Output the [X, Y] coordinate of the center of the cell containing the given text.  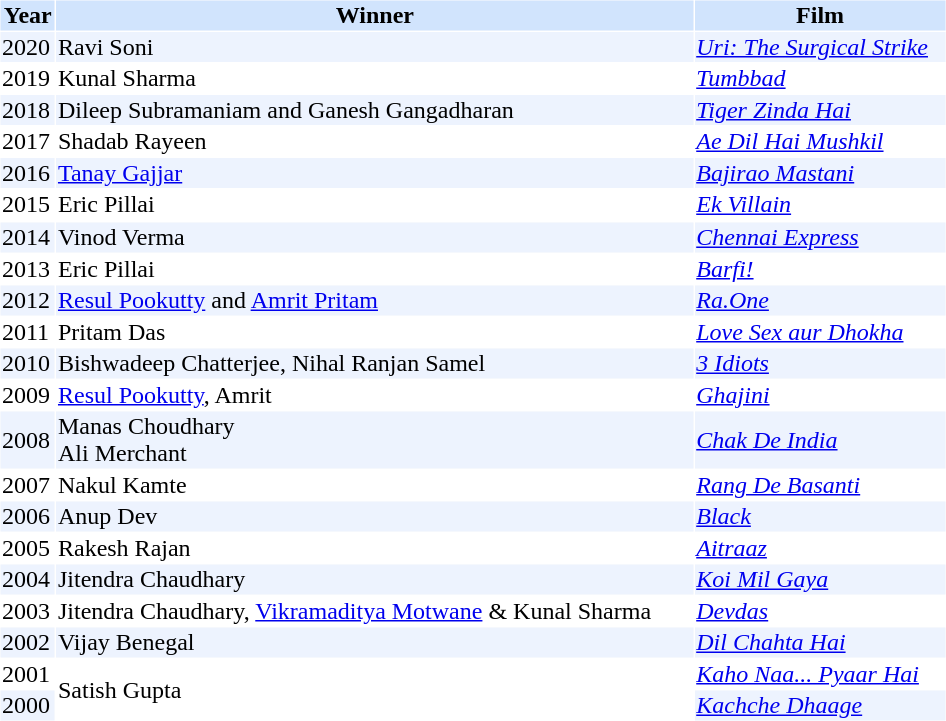
2002 [27, 643]
Devdas [820, 611]
Black [820, 517]
2004 [27, 579]
Satish Gupta [374, 690]
Bishwadeep Chatterjee, Nihal Ranjan Samel [374, 363]
Uri: The Surgical Strike [820, 47]
2015 [27, 205]
2010 [27, 363]
Ek Villain [820, 205]
Pritam Das [374, 332]
Manas ChoudharyAli Merchant [374, 440]
Chak De India [820, 440]
Rakesh Rajan [374, 548]
Barfi! [820, 269]
Kunal Sharma [374, 79]
2009 [27, 395]
2001 [27, 674]
Ra.One [820, 301]
Aitraaz [820, 548]
2012 [27, 301]
Shadab Rayeen [374, 141]
Ravi Soni [374, 47]
Tanay Gajjar [374, 173]
Film [820, 15]
2006 [27, 517]
Anup Dev [374, 517]
Tiger Zinda Hai [820, 110]
Kaho Naa... Pyaar Hai [820, 674]
Kachche Dhaage [820, 705]
Chennai Express [820, 237]
Ae Dil Hai Mushkil [820, 141]
2016 [27, 173]
Resul Pookutty, Amrit [374, 395]
Rang De Basanti [820, 485]
2008 [27, 440]
2005 [27, 548]
Koi Mil Gaya [820, 579]
2018 [27, 110]
Dil Chahta Hai [820, 643]
2020 [27, 47]
Year [27, 15]
2003 [27, 611]
2014 [27, 237]
Dileep Subramaniam and Ganesh Gangadharan [374, 110]
Resul Pookutty and Amrit Pritam [374, 301]
Winner [374, 15]
Vijay Benegal [374, 643]
2019 [27, 79]
Ghajini [820, 395]
2000 [27, 705]
Vinod Verma [374, 237]
3 Idiots [820, 363]
Nakul Kamte [374, 485]
Jitendra Chaudhary [374, 579]
Bajirao Mastani [820, 173]
Tumbbad [820, 79]
Love Sex aur Dhokha [820, 332]
2017 [27, 141]
2013 [27, 269]
2007 [27, 485]
2011 [27, 332]
Jitendra Chaudhary, Vikramaditya Motwane & Kunal Sharma [374, 611]
